Locate the cell with the specified text and output its [X, Y] center coordinate. 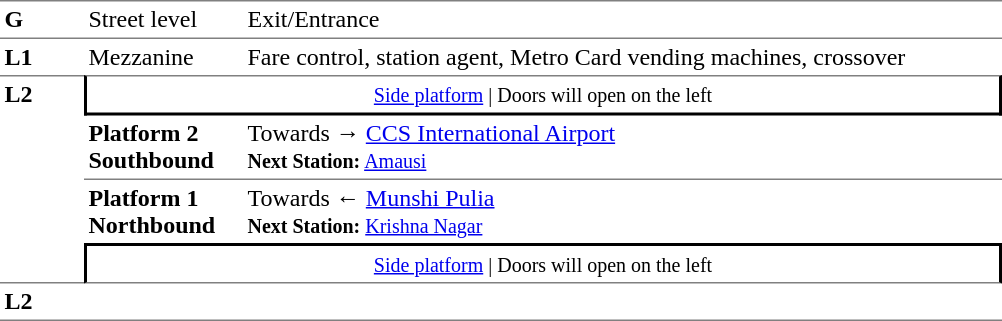
Fare control, station agent, Metro Card vending machines, crossover [622, 57]
Mezzanine [164, 57]
Platform 1Northbound [164, 212]
Exit/Entrance [622, 20]
Street level [164, 20]
Platform 2Southbound [164, 148]
L1 [42, 57]
G [42, 20]
Towards ← Munshi PuliaNext Station: Krishna Nagar [622, 212]
L2 [42, 179]
Towards → CCS International AirportNext Station: Amausi [622, 148]
